Scan for the cell matching the given text and deliver its (X, Y) coordinate at center. 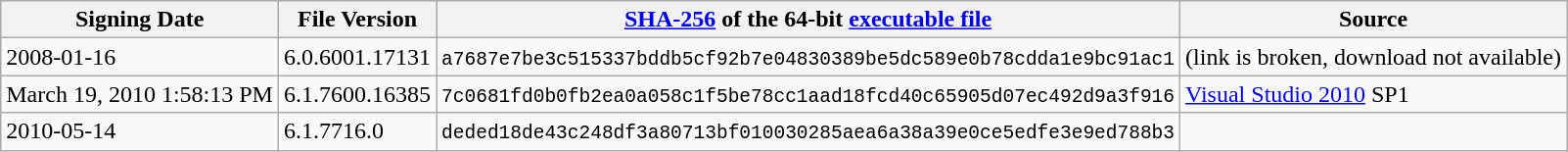
6.1.7716.0 (356, 131)
Visual Studio 2010 SP1 (1374, 94)
(link is broken, download not available) (1374, 57)
Signing Date (140, 20)
SHA-256 of the 64-bit executable file (808, 20)
7c0681fd0b0fb2ea0a058c1f5be78cc1aad18fcd40c65905d07ec492d9a3f916 (808, 94)
March 19, 2010 1:58:13 PM (140, 94)
6.0.6001.17131 (356, 57)
2008-01-16 (140, 57)
File Version (356, 20)
2010-05-14 (140, 131)
Source (1374, 20)
6.1.7600.16385 (356, 94)
deded18de43c248df3a80713bf010030285aea6a38a39e0ce5edfe3e9ed788b3 (808, 131)
a7687e7be3c515337bddb5cf92b7e04830389be5dc589e0b78cdda1e9bc91ac1 (808, 57)
